Identify which cell holds the provided text, then report its [X, Y] central coordinate. 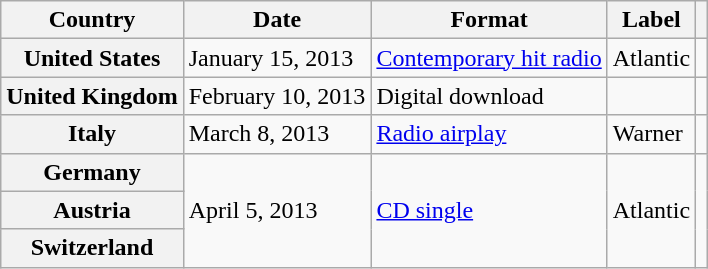
Switzerland [92, 248]
Italy [92, 134]
Austria [92, 210]
Germany [92, 172]
United States [92, 58]
Contemporary hit radio [489, 58]
Warner [651, 134]
Radio airplay [489, 134]
March 8, 2013 [277, 134]
Format [489, 20]
CD single [489, 210]
Date [277, 20]
Label [651, 20]
April 5, 2013 [277, 210]
January 15, 2013 [277, 58]
United Kingdom [92, 96]
Digital download [489, 96]
Country [92, 20]
February 10, 2013 [277, 96]
